Scan for the cell matching the given text and deliver its (X, Y) coordinate at center. 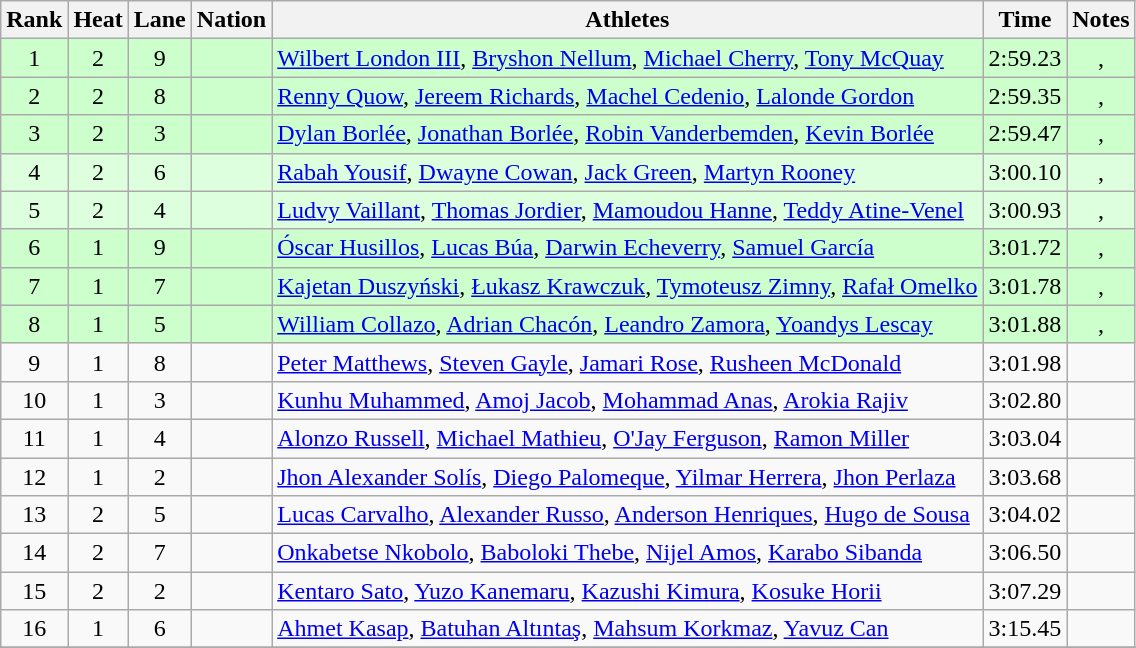
3:00.10 (1025, 172)
3:06.50 (1025, 553)
3:01.78 (1025, 286)
11 (34, 438)
Lucas Carvalho, Alexander Russo, Anderson Henriques, Hugo de Sousa (628, 515)
Kunhu Muhammed, Amoj Jacob, Mohammad Anas, Arokia Rajiv (628, 400)
Peter Matthews, Steven Gayle, Jamari Rose, Rusheen McDonald (628, 362)
14 (34, 553)
Óscar Husillos, Lucas Búa, Darwin Echeverry, Samuel García (628, 248)
Wilbert London III, Bryshon Nellum, Michael Cherry, Tony McQuay (628, 58)
Notes (1101, 20)
Heat (98, 20)
Kajetan Duszyński, Łukasz Krawczuk, Tymoteusz Zimny, Rafał Omelko (628, 286)
16 (34, 629)
10 (34, 400)
3:00.93 (1025, 210)
2:59.23 (1025, 58)
Time (1025, 20)
3:01.72 (1025, 248)
12 (34, 477)
3:03.04 (1025, 438)
3:03.68 (1025, 477)
2:59.35 (1025, 96)
Lane (160, 20)
13 (34, 515)
3:01.98 (1025, 362)
3:04.02 (1025, 515)
Jhon Alexander Solís, Diego Palomeque, Yilmar Herrera, Jhon Perlaza (628, 477)
3:15.45 (1025, 629)
Rabah Yousif, Dwayne Cowan, Jack Green, Martyn Rooney (628, 172)
Onkabetse Nkobolo, Baboloki Thebe, Nijel Amos, Karabo Sibanda (628, 553)
Ludvy Vaillant, Thomas Jordier, Mamoudou Hanne, Teddy Atine-Venel (628, 210)
2:59.47 (1025, 134)
Renny Quow, Jereem Richards, Machel Cedenio, Lalonde Gordon (628, 96)
Alonzo Russell, Michael Mathieu, O'Jay Ferguson, Ramon Miller (628, 438)
3:02.80 (1025, 400)
Rank (34, 20)
William Collazo, Adrian Chacón, Leandro Zamora, Yoandys Lescay (628, 324)
Nation (231, 20)
15 (34, 591)
Athletes (628, 20)
3:07.29 (1025, 591)
Ahmet Kasap, Batuhan Altıntaş, Mahsum Korkmaz, Yavuz Can (628, 629)
Dylan Borlée, Jonathan Borlée, Robin Vanderbemden, Kevin Borlée (628, 134)
3:01.88 (1025, 324)
Kentaro Sato, Yuzo Kanemaru, Kazushi Kimura, Kosuke Horii (628, 591)
